Pinpoint the cell where the given text exists, returning its (X, Y) midpoint coordinate. 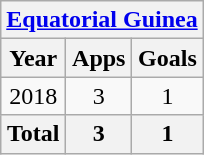
Apps (99, 58)
Goals (168, 58)
Equatorial Guinea (102, 20)
Total (34, 134)
2018 (34, 96)
Year (34, 58)
